Output the (X, Y) coordinate of the center of the cell containing the given text.  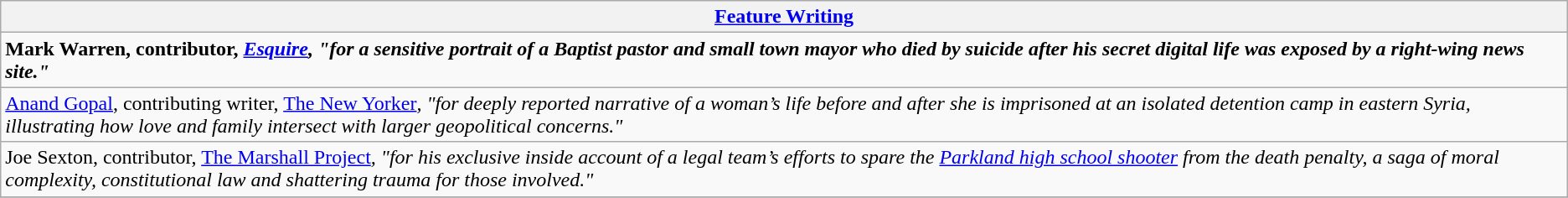
Feature Writing (784, 17)
